Scan for the cell matching the given text and deliver its [x, y] coordinate at center. 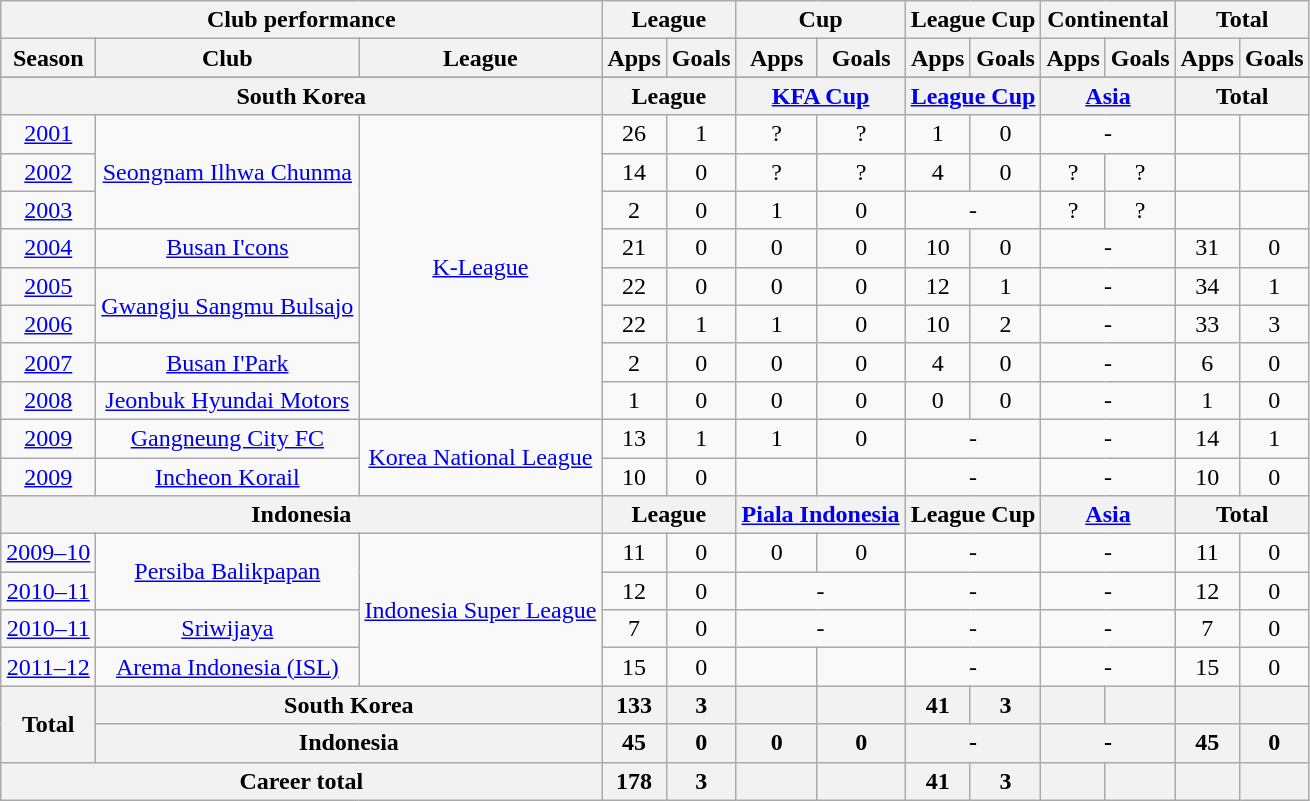
2008 [48, 400]
133 [634, 705]
Gangneung City FC [228, 438]
2002 [48, 172]
Jeonbuk Hyundai Motors [228, 400]
2001 [48, 134]
Seongnam Ilhwa Chunma [228, 172]
Indonesia Super League [480, 610]
2007 [48, 362]
KFA Cup [820, 96]
2004 [48, 248]
31 [1207, 248]
Arema Indonesia (ISL) [228, 667]
Cup [820, 20]
Club performance [302, 20]
Sriwijaya [228, 629]
Gwangju Sangmu Bulsajo [228, 305]
Season [48, 58]
21 [634, 248]
33 [1207, 324]
2006 [48, 324]
Piala Indonesia [820, 515]
2011–12 [48, 667]
Busan I'Park [228, 362]
Club [228, 58]
Persiba Balikpapan [228, 572]
2009–10 [48, 553]
2003 [48, 210]
6 [1207, 362]
Career total [302, 781]
178 [634, 781]
34 [1207, 286]
13 [634, 438]
Busan I'cons [228, 248]
26 [634, 134]
Continental [1108, 20]
Korea National League [480, 457]
2005 [48, 286]
K-League [480, 267]
Incheon Korail [228, 477]
